Return the (x, y) coordinate for the center point of the cell that contains the specified text.  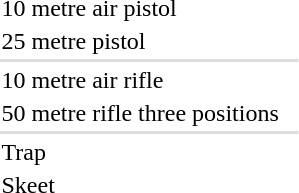
50 metre rifle three positions (140, 113)
10 metre air rifle (140, 80)
Trap (140, 152)
25 metre pistol (140, 41)
